Detect which cell encompasses the target text, then output its [X, Y] center coordinate. 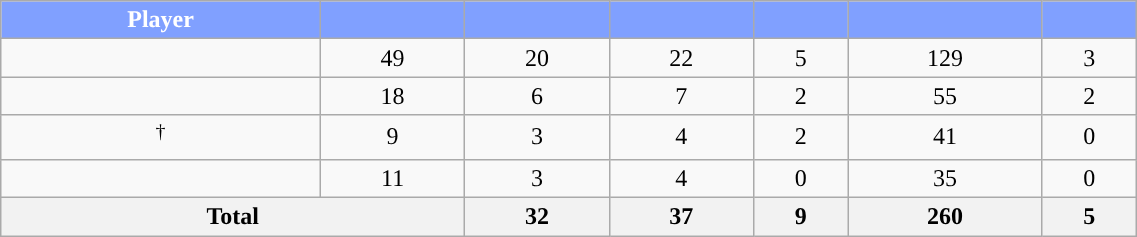
129 [945, 58]
22 [681, 58]
Total [233, 217]
Player [161, 20]
55 [945, 96]
6 [537, 96]
41 [945, 138]
35 [945, 178]
37 [681, 217]
11 [392, 178]
260 [945, 217]
18 [392, 96]
20 [537, 58]
49 [392, 58]
32 [537, 217]
† [161, 138]
7 [681, 96]
